Locate the cell with the specified text and output its (x, y) center coordinate. 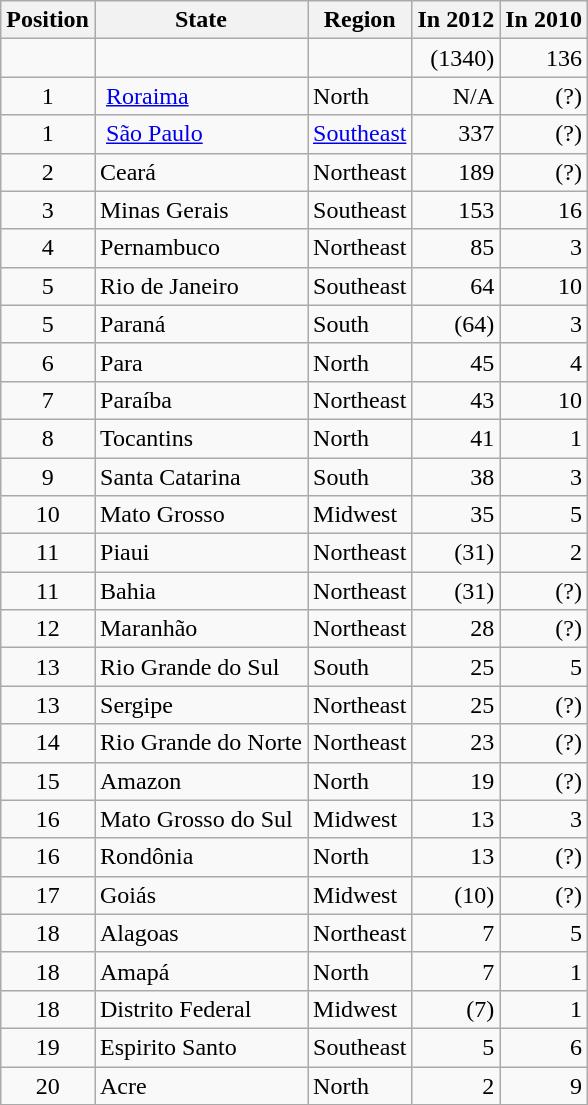
Amazon (200, 781)
38 (456, 477)
Tocantins (200, 438)
Piaui (200, 553)
Distrito Federal (200, 1009)
12 (48, 629)
Mato Grosso do Sul (200, 819)
Maranhão (200, 629)
Paraná (200, 324)
State (200, 20)
Acre (200, 1085)
(1340) (456, 58)
64 (456, 286)
Region (360, 20)
Rio Grande do Norte (200, 743)
Pernambuco (200, 248)
17 (48, 895)
43 (456, 400)
(64) (456, 324)
85 (456, 248)
Rio Grande do Sul (200, 667)
Rondônia (200, 857)
Santa Catarina (200, 477)
(7) (456, 1009)
28 (456, 629)
Minas Gerais (200, 210)
In 2012 (456, 20)
N/A (456, 96)
Position (48, 20)
153 (456, 210)
Para (200, 362)
Espirito Santo (200, 1047)
Goiás (200, 895)
Ceará (200, 172)
136 (544, 58)
Mato Grosso (200, 515)
São Paulo (200, 134)
Roraima (200, 96)
Amapá (200, 971)
Bahia (200, 591)
Rio de Janeiro (200, 286)
Sergipe (200, 705)
(10) (456, 895)
189 (456, 172)
20 (48, 1085)
45 (456, 362)
41 (456, 438)
35 (456, 515)
14 (48, 743)
Alagoas (200, 933)
337 (456, 134)
23 (456, 743)
Paraíba (200, 400)
15 (48, 781)
In 2010 (544, 20)
8 (48, 438)
